From the cell containing the given text, extract its center point as (X, Y) coordinate. 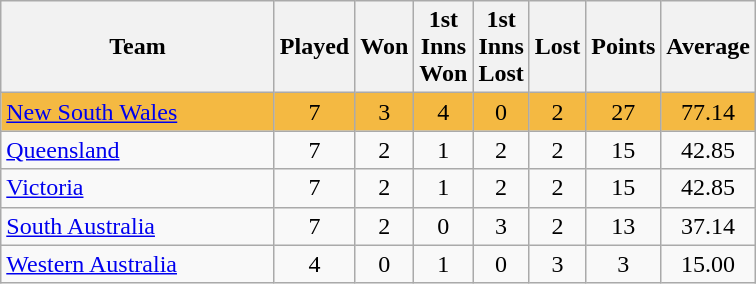
New South Wales (138, 112)
South Australia (138, 226)
Points (624, 47)
Won (384, 47)
Queensland (138, 150)
37.14 (708, 226)
1st Inns Won (444, 47)
13 (624, 226)
Played (314, 47)
1st Inns Lost (501, 47)
15.00 (708, 264)
77.14 (708, 112)
Western Australia (138, 264)
27 (624, 112)
Victoria (138, 188)
Average (708, 47)
Team (138, 47)
Lost (557, 47)
